For the text-containing cell, return its midpoint in [X, Y] coordinate format. 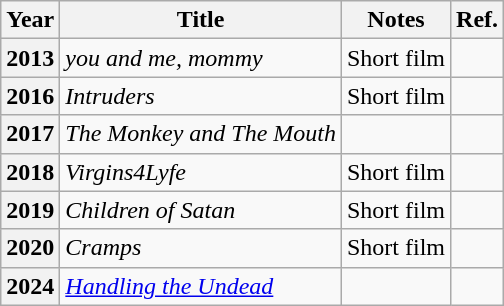
Notes [396, 20]
Intruders [201, 96]
2019 [30, 210]
Virgins4Lyfe [201, 172]
2017 [30, 134]
2016 [30, 96]
Cramps [201, 248]
Handling the Undead [201, 286]
Year [30, 20]
2018 [30, 172]
2020 [30, 248]
2024 [30, 286]
Title [201, 20]
2013 [30, 58]
you and me, mommy [201, 58]
The Monkey and The Mouth [201, 134]
Ref. [478, 20]
Children of Satan [201, 210]
